Return the [x, y] coordinate for the center point of the cell that contains the specified text.  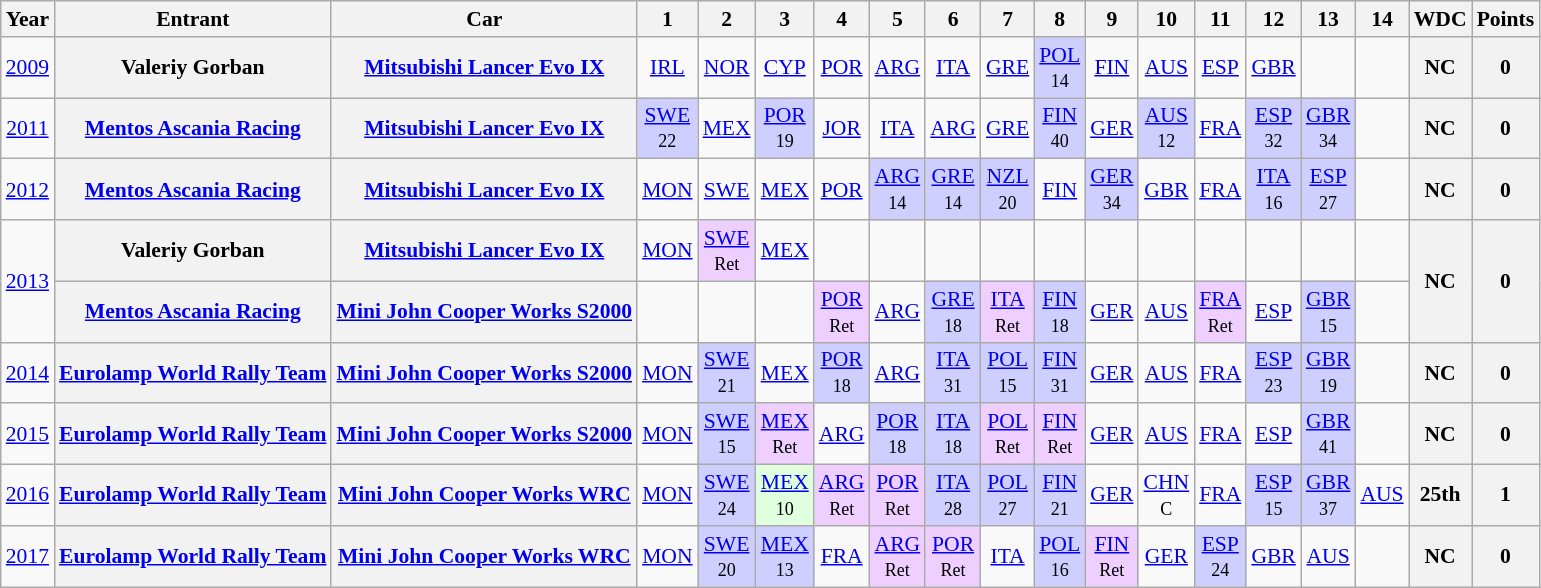
JOR [842, 128]
6 [953, 19]
10 [1166, 19]
POLRet [1008, 434]
MEX13 [785, 556]
3 [785, 19]
AUS12 [1166, 128]
MEX10 [785, 496]
ESP27 [1328, 190]
CYP [785, 68]
2015 [28, 434]
2014 [28, 372]
SWE22 [668, 128]
SWE24 [727, 496]
FIN31 [1060, 372]
2009 [28, 68]
POL15 [1008, 372]
SWERet [727, 250]
4 [842, 19]
ESP24 [1220, 556]
POL16 [1060, 556]
IRL [668, 68]
POL27 [1008, 496]
ITARet [1008, 312]
FIN18 [1060, 312]
ESP32 [1274, 128]
Year [28, 19]
2016 [28, 496]
GBR37 [1328, 496]
ESP15 [1274, 496]
2 [727, 19]
13 [1328, 19]
SWE15 [727, 434]
NZL20 [1008, 190]
SWE21 [727, 372]
FIN21 [1060, 496]
FIN40 [1060, 128]
Entrant [192, 19]
ITA16 [1274, 190]
GBR19 [1328, 372]
GBR41 [1328, 434]
SWE20 [727, 556]
14 [1382, 19]
ARG14 [898, 190]
ITA28 [953, 496]
WDC [1440, 19]
11 [1220, 19]
POR19 [785, 128]
2011 [28, 128]
POL14 [1060, 68]
ESP23 [1274, 372]
12 [1274, 19]
8 [1060, 19]
2017 [28, 556]
2013 [28, 281]
ITA31 [953, 372]
CHNC [1166, 496]
Points [1506, 19]
GBR15 [1328, 312]
GRE18 [953, 312]
ITA18 [953, 434]
9 [1112, 19]
2012 [28, 190]
NOR [727, 68]
SWE [727, 190]
FRARet [1220, 312]
25th [1440, 496]
GBR34 [1328, 128]
GRE14 [953, 190]
MEXRet [785, 434]
GER34 [1112, 190]
7 [1008, 19]
5 [898, 19]
Car [484, 19]
